Detect which cell encompasses the target text, then output its [X, Y] center coordinate. 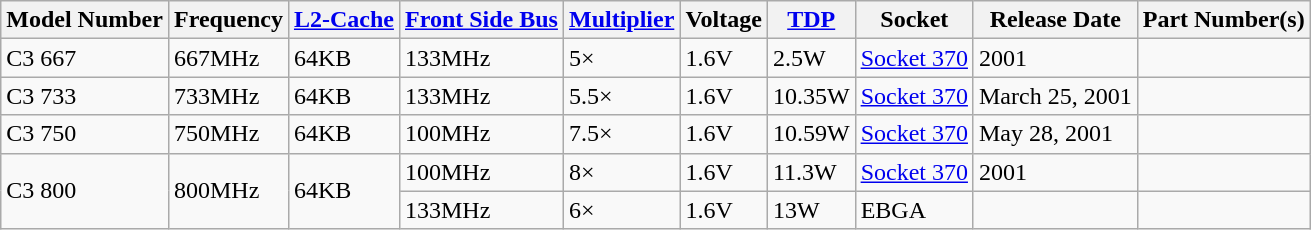
L2-Cache [344, 20]
C3 667 [85, 58]
May 28, 2001 [1055, 134]
7.5× [621, 134]
Frequency [228, 20]
8× [621, 172]
C3 733 [85, 96]
10.35W [811, 96]
Front Side Bus [481, 20]
11.3W [811, 172]
667MHz [228, 58]
C3 750 [85, 134]
Part Number(s) [1224, 20]
Socket [914, 20]
5× [621, 58]
C3 800 [85, 191]
6× [621, 210]
2.5W [811, 58]
March 25, 2001 [1055, 96]
800MHz [228, 191]
13W [811, 210]
750MHz [228, 134]
Multiplier [621, 20]
5.5× [621, 96]
733MHz [228, 96]
Voltage [724, 20]
EBGA [914, 210]
Model Number [85, 20]
Release Date [1055, 20]
10.59W [811, 134]
TDP [811, 20]
